Pinpoint the cell where the given text exists, returning its [x, y] midpoint coordinate. 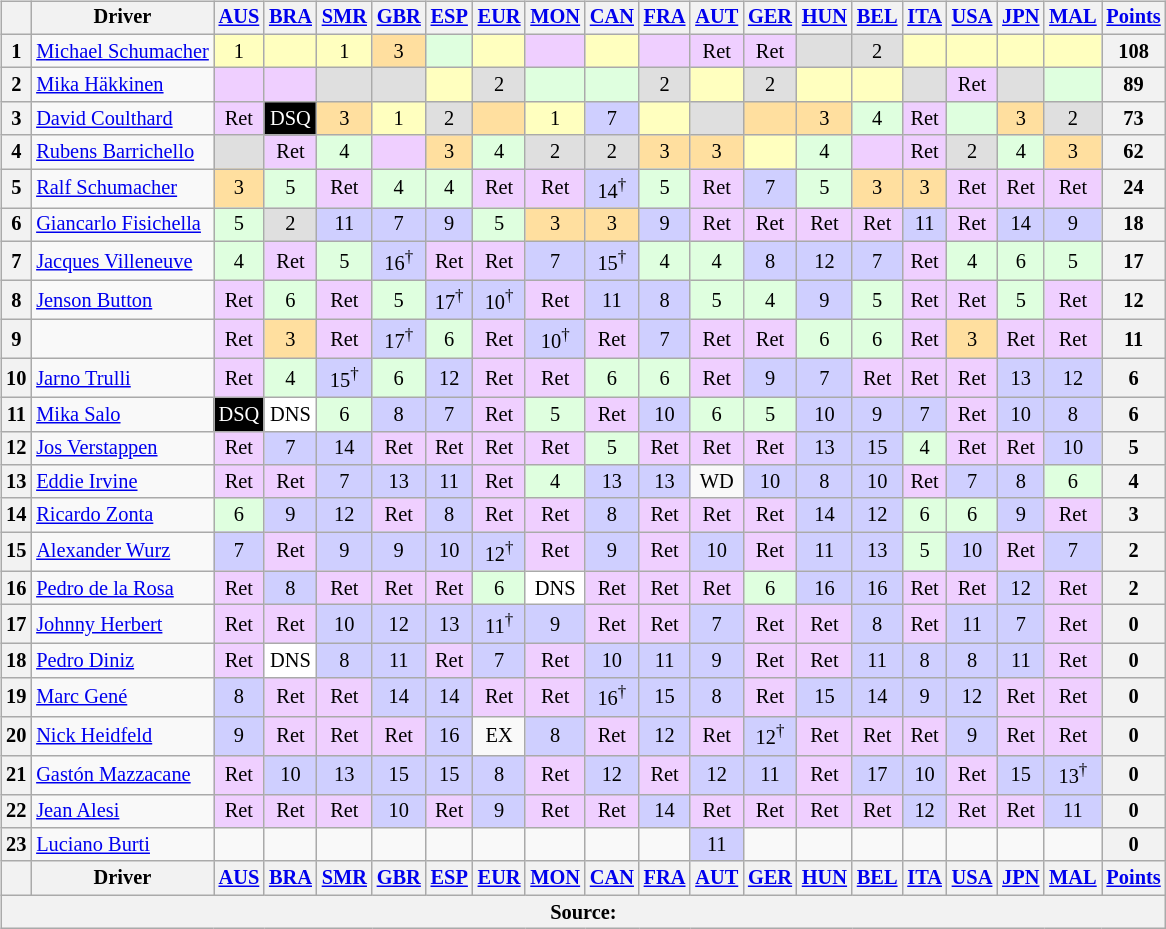
89 [1134, 85]
Nick Heidfeld [122, 736]
Luciano Burti [122, 845]
Gastón Mazzacane [122, 774]
Pedro de la Rosa [122, 588]
Ralf Schumacher [122, 188]
23 [16, 845]
108 [1134, 51]
Mika Häkkinen [122, 85]
Jarno Trulli [122, 378]
Alexander Wurz [122, 552]
Source: [583, 912]
21 [16, 774]
Johnny Herbert [122, 624]
Jean Alesi [122, 811]
22 [16, 811]
13† [1072, 774]
19 [16, 696]
11† [500, 624]
Giancarlo Fisichella [122, 225]
Jenson Button [122, 300]
20 [16, 736]
Pedro Diniz [122, 661]
24 [1134, 188]
62 [1134, 152]
Jos Verstappen [122, 448]
Rubens Barrichello [122, 152]
Mika Salo [122, 414]
Marc Gené [122, 696]
WD [716, 482]
EX [500, 736]
David Coulthard [122, 119]
Jacques Villeneuve [122, 262]
Michael Schumacher [122, 51]
14† [612, 188]
Ricardo Zonta [122, 515]
73 [1134, 119]
Eddie Irvine [122, 482]
